Identify which cell holds the provided text, then report its (X, Y) central coordinate. 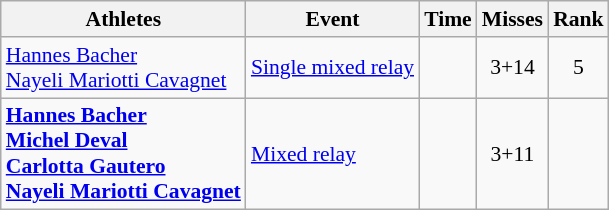
5 (578, 68)
Hannes BacherMichel DevalCarlotta GauteroNayeli Mariotti Cavagnet (124, 154)
Athletes (124, 19)
Hannes BacherNayeli Mariotti Cavagnet (124, 68)
Rank (578, 19)
Event (332, 19)
3+14 (512, 68)
Time (448, 19)
Single mixed relay (332, 68)
Misses (512, 19)
3+11 (512, 154)
Mixed relay (332, 154)
